Identify which cell holds the provided text, then report its [x, y] central coordinate. 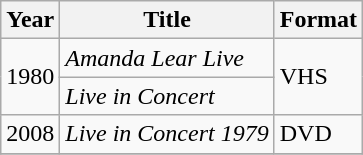
Amanda Lear Live [167, 58]
1980 [30, 77]
Live in Concert 1979 [167, 134]
Title [167, 20]
Format [318, 20]
Year [30, 20]
DVD [318, 134]
2008 [30, 134]
VHS [318, 77]
Live in Concert [167, 96]
